Provide the (x, y) coordinate of the cell's center where the given text is located.  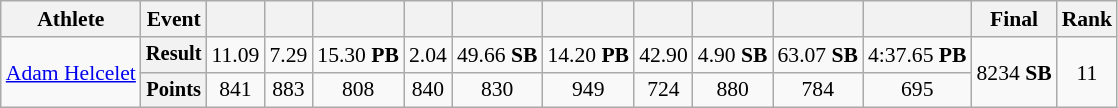
724 (664, 90)
4.90 SB (733, 55)
15.30 PB (358, 55)
880 (733, 90)
830 (498, 90)
4:37.65 PB (917, 55)
63.07 SB (818, 55)
883 (288, 90)
840 (428, 90)
2.04 (428, 55)
14.20 PB (588, 55)
784 (818, 90)
Athlete (71, 19)
11 (1088, 72)
Final (1014, 19)
949 (588, 90)
Adam Helcelet (71, 72)
8234 SB (1014, 72)
695 (917, 90)
841 (235, 90)
11.09 (235, 55)
Event (174, 19)
Result (174, 55)
Rank (1088, 19)
7.29 (288, 55)
42.90 (664, 55)
808 (358, 90)
49.66 SB (498, 55)
Points (174, 90)
